Determine the (x, y) coordinate at the center of the cell enclosing the given text.  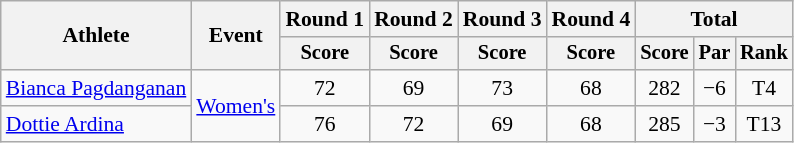
Rank (764, 54)
Total (714, 19)
Event (236, 36)
−3 (715, 124)
−6 (715, 88)
282 (664, 88)
73 (502, 88)
Round 2 (414, 19)
Women's (236, 106)
Round 1 (324, 19)
76 (324, 124)
Round 4 (592, 19)
Dottie Ardina (96, 124)
Par (715, 54)
Bianca Pagdanganan (96, 88)
T13 (764, 124)
Round 3 (502, 19)
285 (664, 124)
T4 (764, 88)
Athlete (96, 36)
